Return the [x, y] coordinate for the center point of the cell that contains the specified text.  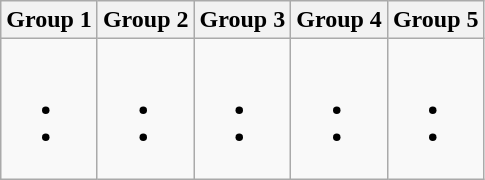
Group 2 [146, 20]
Group 1 [50, 20]
Group 5 [436, 20]
Group 4 [340, 20]
Group 3 [242, 20]
